Find where the given text appears and provide that cell's center as (x, y) coordinate. 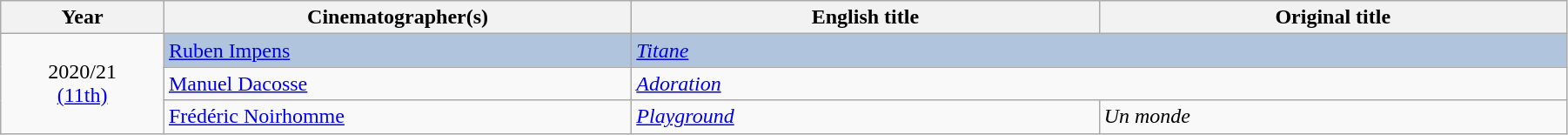
Manuel Dacosse (397, 84)
Ruben Impens (397, 51)
Titane (1100, 51)
Un monde (1333, 117)
Year (83, 17)
English title (865, 17)
Adoration (1100, 84)
Frédéric Noirhomme (397, 117)
2020/21(11th) (83, 84)
Playground (865, 117)
Cinematographer(s) (397, 17)
Original title (1333, 17)
